Return the (X, Y) coordinate for the center point of the cell that contains the specified text.  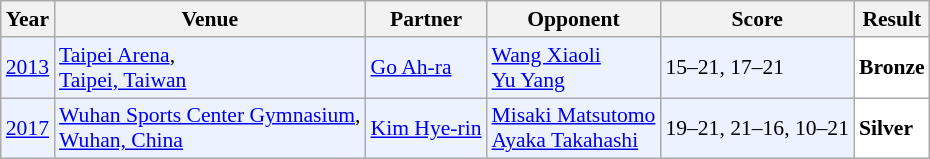
Venue (210, 19)
2013 (28, 68)
Go Ah-ra (426, 68)
Score (757, 19)
Wang Xiaoli Yu Yang (574, 68)
Kim Hye-rin (426, 128)
Result (892, 19)
2017 (28, 128)
Wuhan Sports Center Gymnasium,Wuhan, China (210, 128)
Taipei Arena,Taipei, Taiwan (210, 68)
Opponent (574, 19)
Partner (426, 19)
Silver (892, 128)
Year (28, 19)
15–21, 17–21 (757, 68)
Misaki Matsutomo Ayaka Takahashi (574, 128)
19–21, 21–16, 10–21 (757, 128)
Bronze (892, 68)
